Pinpoint the cell where the given text exists, returning its [x, y] midpoint coordinate. 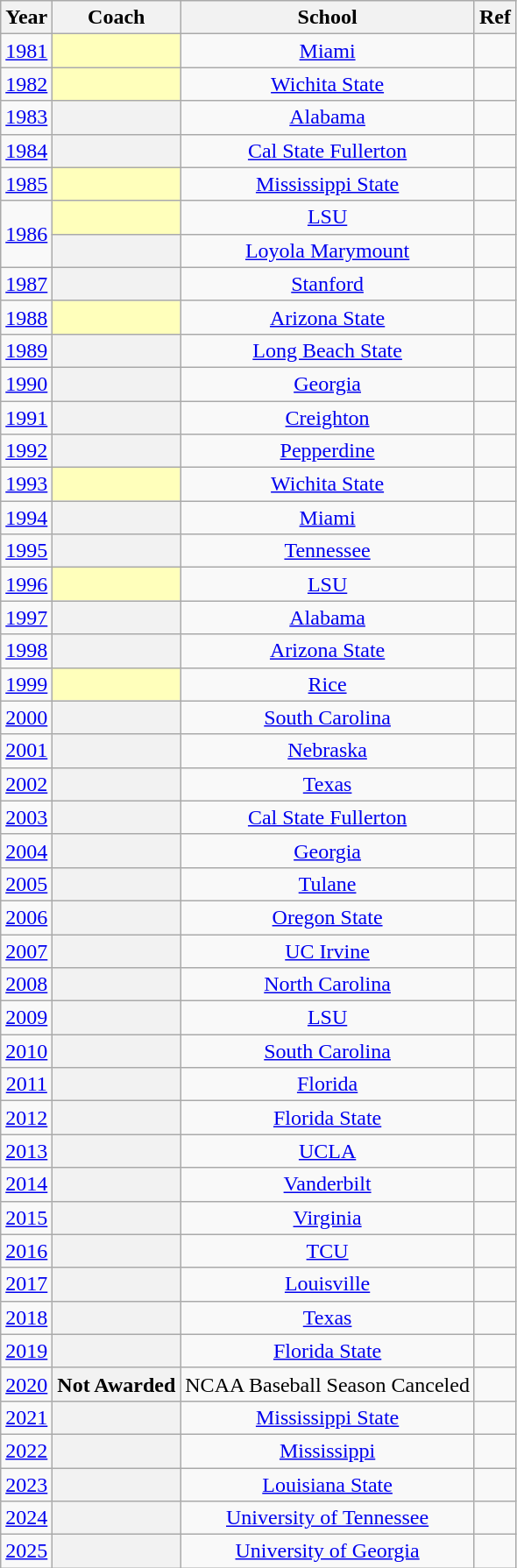
2002 [26, 784]
1990 [26, 384]
University of Georgia [328, 1551]
2024 [26, 1518]
1986 [26, 234]
Virginia [328, 1218]
Ref [494, 18]
Long Beach State [328, 350]
Year [26, 18]
1997 [26, 618]
2006 [26, 917]
1983 [26, 117]
1987 [26, 284]
1993 [26, 484]
2011 [26, 1084]
2018 [26, 1317]
1984 [26, 151]
Tennessee [328, 551]
Tulane [328, 884]
TCU [328, 1251]
1989 [26, 350]
2025 [26, 1551]
School [328, 18]
1994 [26, 518]
2003 [26, 817]
2012 [26, 1118]
2001 [26, 751]
2000 [26, 717]
2010 [26, 1051]
NCAA Baseball Season Canceled [328, 1384]
2023 [26, 1485]
1981 [26, 51]
Stanford [328, 284]
1988 [26, 317]
1982 [26, 84]
2020 [26, 1384]
Oregon State [328, 917]
North Carolina [328, 985]
2008 [26, 985]
Nebraska [328, 751]
1995 [26, 551]
2017 [26, 1284]
1996 [26, 584]
Vanderbilt [328, 1184]
2016 [26, 1251]
2013 [26, 1151]
Louisville [328, 1284]
1999 [26, 684]
Rice [328, 684]
Louisiana State [328, 1485]
UCLA [328, 1151]
2015 [26, 1218]
2022 [26, 1451]
2005 [26, 884]
Coach [117, 18]
1985 [26, 184]
1998 [26, 651]
Creighton [328, 418]
Pepperdine [328, 451]
2009 [26, 1018]
Mississippi [328, 1451]
1991 [26, 418]
Loyola Marymount [328, 251]
UC Irvine [328, 950]
1992 [26, 451]
Florida [328, 1084]
2007 [26, 950]
2021 [26, 1417]
2014 [26, 1184]
2004 [26, 851]
2019 [26, 1351]
Not Awarded [117, 1384]
University of Tennessee [328, 1518]
